For the text-containing cell, return its midpoint in [X, Y] coordinate format. 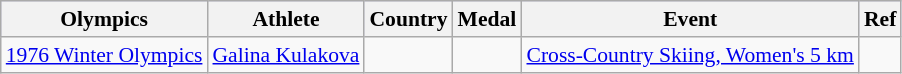
Event [690, 19]
Olympics [104, 19]
Cross-Country Skiing, Women's 5 km [690, 55]
1976 Winter Olympics [104, 55]
Country [408, 19]
Galina Kulakova [286, 55]
Medal [488, 19]
Ref [880, 19]
Athlete [286, 19]
